Determine the (x, y) coordinate at the center of the cell enclosing the given text.  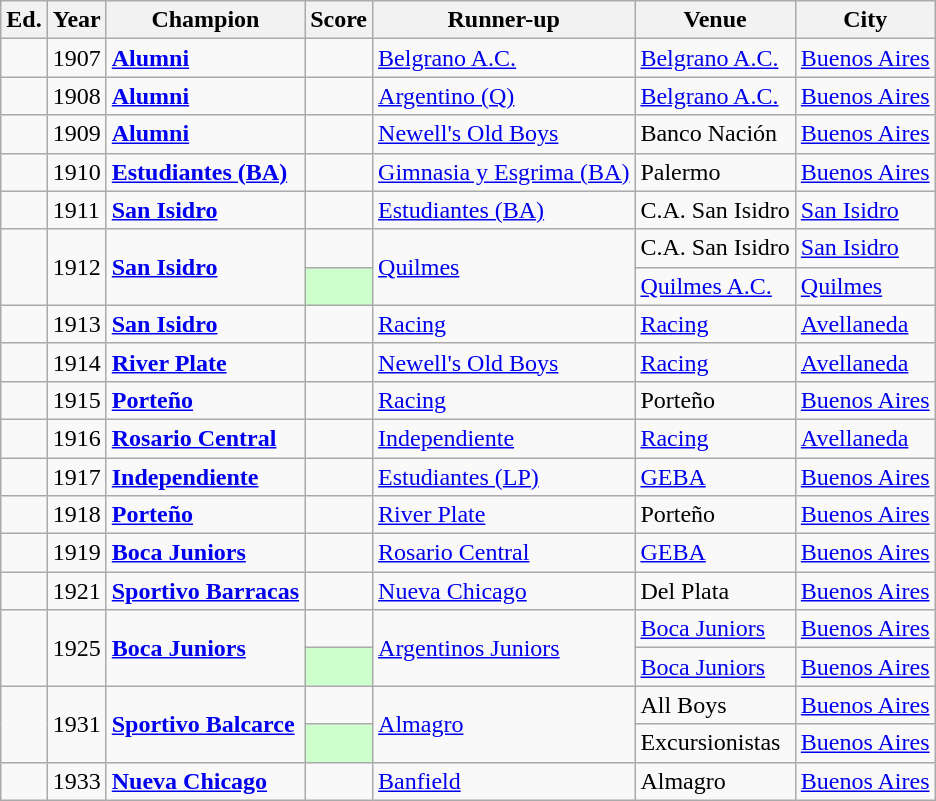
Year (76, 20)
1914 (76, 362)
1917 (76, 477)
Sportivo Barracas (205, 591)
Palermo (715, 172)
Quilmes A.C. (715, 286)
1913 (76, 324)
1925 (76, 648)
Runner-up (504, 20)
1919 (76, 553)
City (865, 20)
1918 (76, 515)
Champion (205, 20)
1907 (76, 58)
Argentino (Q) (504, 96)
Banfield (504, 781)
1912 (76, 267)
1915 (76, 400)
Gimnasia y Esgrima (BA) (504, 172)
Ed. (24, 20)
1908 (76, 96)
1910 (76, 172)
Estudiantes (LP) (504, 477)
Banco Nación (715, 134)
1916 (76, 438)
All Boys (715, 705)
1911 (76, 210)
Sportivo Balcarce (205, 724)
1933 (76, 781)
Argentinos Juniors (504, 648)
Del Plata (715, 591)
Score (339, 20)
1921 (76, 591)
1909 (76, 134)
Venue (715, 20)
1931 (76, 724)
Excursionistas (715, 743)
